From the cell containing the given text, extract its center point as [X, Y] coordinate. 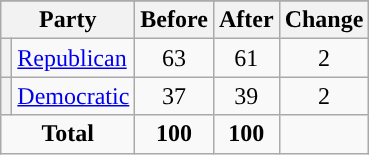
Party [68, 20]
Before [174, 20]
61 [246, 58]
Republican [74, 58]
39 [246, 96]
After [246, 20]
37 [174, 96]
Change [324, 20]
Democratic [74, 96]
Total [68, 134]
63 [174, 58]
